Output the [x, y] coordinate of the center of the cell containing the given text.  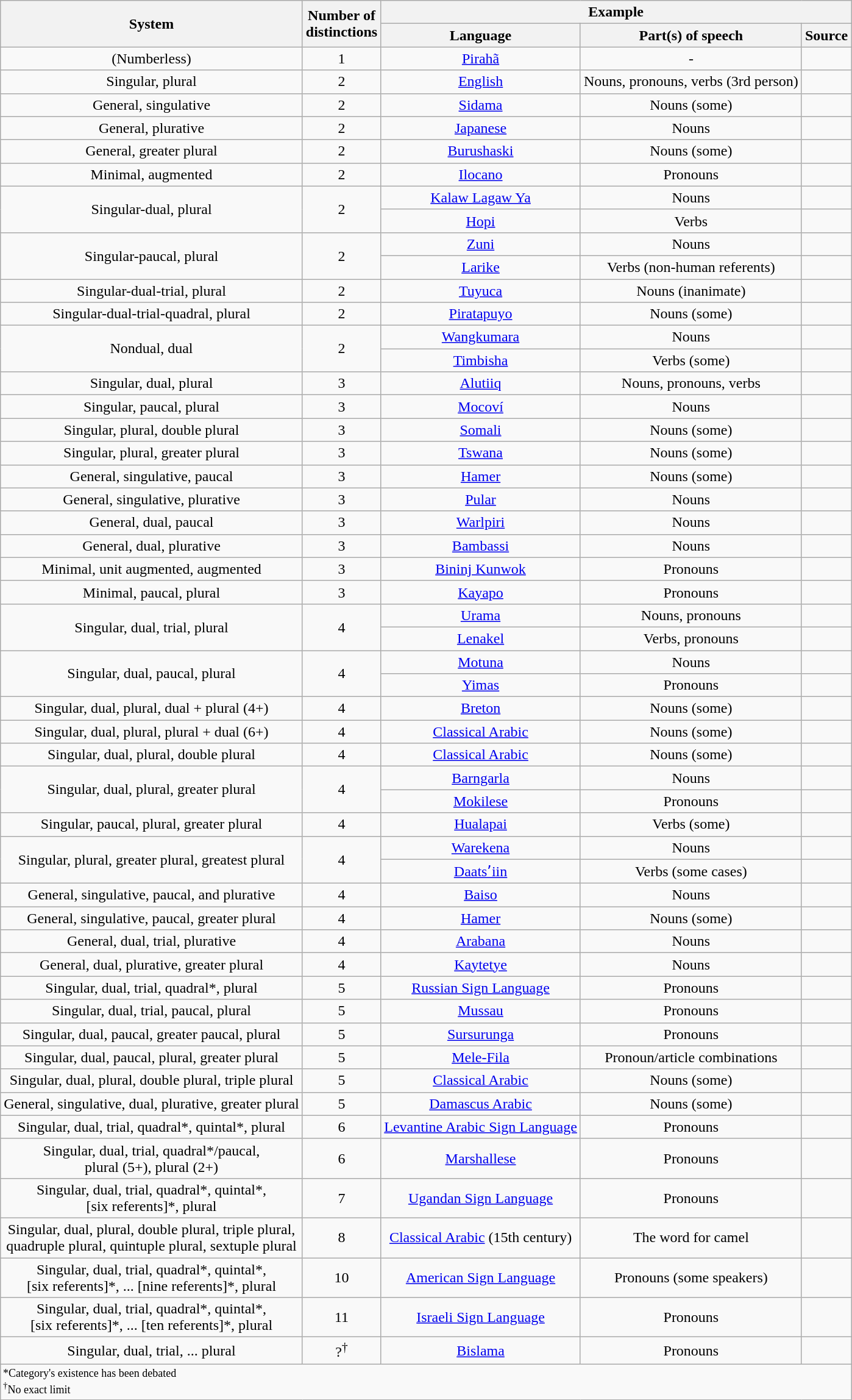
Burushaski [481, 151]
Tuyuca [481, 291]
Wangkumara [481, 337]
Ugandan Sign Language [481, 1198]
Pirahã [481, 59]
Kayapo [481, 592]
Larike [481, 267]
Singular, paucal, plural [152, 407]
Russian Sign Language [481, 988]
1 [341, 59]
Bambassi [481, 546]
Singular, dual, trial, quadral*, quintal*,[six referents]*, ... [nine referents]*, plural [152, 1277]
Source [826, 35]
Singular, dual, trial, quadral*, quintal*,[six referents]*, ... [ten referents]*, plural [152, 1317]
Verbs (non-human referents) [691, 267]
General, dual, trial, plurative [152, 941]
Singular, plural [152, 82]
Singular, plural, greater plural, greatest plural [152, 860]
Singular, dual, paucal, plural [152, 673]
Sidama [481, 105]
Singular, dual, trial, quadral*, quintal*,[six referents]*, plural [152, 1198]
*Category's existence has been debated†No exact limit [426, 1382]
Mussau [481, 1011]
Mocoví [481, 407]
Warlpiri [481, 523]
General, singulative [152, 105]
Motuna [481, 662]
Lenakel [481, 638]
Singular, dual, paucal, plural, greater plural [152, 1057]
Singular, dual, trial, quadral*/paucal,plural (5+), plural (2+) [152, 1159]
General, dual, plurative, greater plural [152, 965]
Minimal, unit augmented, augmented [152, 569]
Part(s) of speech [691, 35]
Piratapuyo [481, 314]
Mokilese [481, 801]
System [152, 24]
11 [341, 1317]
Nondual, dual [152, 349]
Example [616, 12]
10 [341, 1277]
Singular, dual, plural, plural + dual (6+) [152, 732]
Kaytetye [481, 965]
Barngarla [481, 778]
General, singulative, dual, plurative, greater plural [152, 1104]
Mele-Fila [481, 1057]
Singular, plural, greater plural [152, 453]
Number ofdistinctions [341, 24]
Nouns (inanimate) [691, 291]
Hopi [481, 221]
General, singulative, paucal, and plurative [152, 895]
Levantine Arabic Sign Language [481, 1127]
General, greater plural [152, 151]
Minimal, paucal, plural [152, 592]
General, dual, plurative [152, 546]
Nouns, pronouns [691, 615]
Hualapai [481, 824]
General, singulative, paucal [152, 476]
General, plurative [152, 128]
Singular, dual, plural, double plural, triple plural [152, 1080]
Pronouns (some speakers) [691, 1277]
Warekena [481, 848]
Alutiiq [481, 384]
Singular, paucal, plural, greater plural [152, 824]
Arabana [481, 941]
Israeli Sign Language [481, 1317]
Daatsʼiin [481, 871]
Yimas [481, 685]
Baiso [481, 895]
Urama [481, 615]
Singular, dual, plural [152, 384]
Zuni [481, 244]
(Numberless) [152, 59]
Classical Arabic (15th century) [481, 1238]
Verbs [691, 221]
Bislama [481, 1351]
7 [341, 1198]
Singular-dual-trial-quadral, plural [152, 314]
Verbs (some cases) [691, 871]
Singular, plural, double plural [152, 430]
Singular-dual, plural [152, 209]
Tswana [481, 453]
Nouns, pronouns, verbs (3rd person) [691, 82]
Kalaw Lagaw Ya [481, 198]
Singular, dual, trial, quadral*, plural [152, 988]
Japanese [481, 128]
Singular-paucal, plural [152, 255]
Singular, dual, trial, ... plural [152, 1351]
Bininj Kunwok [481, 569]
English [481, 82]
General, dual, paucal [152, 523]
Somali [481, 430]
General, singulative, paucal, greater plural [152, 918]
Singular, dual, trial, plural [152, 627]
Singular, dual, paucal, greater paucal, plural [152, 1034]
- [691, 59]
Timbisha [481, 360]
Pronoun/article combinations [691, 1057]
General, singulative, plurative [152, 499]
Minimal, augmented [152, 174]
Singular-dual-trial, plural [152, 291]
Pular [481, 499]
Singular, dual, plural, greater plural [152, 790]
8 [341, 1238]
Singular, dual, trial, paucal, plural [152, 1011]
Nouns, pronouns, verbs [691, 384]
Marshallese [481, 1159]
Sursurunga [481, 1034]
?† [341, 1351]
Verbs, pronouns [691, 638]
Singular, dual, plural, double plural, triple plural,quadruple plural, quintuple plural, sextuple plural [152, 1238]
The word for camel [691, 1238]
American Sign Language [481, 1277]
Breton [481, 709]
Singular, dual, plural, dual + plural (4+) [152, 709]
Ilocano [481, 174]
Singular, dual, trial, quadral*, quintal*, plural [152, 1127]
Singular, dual, plural, double plural [152, 755]
Language [481, 35]
Damascus Arabic [481, 1104]
